Scan for the cell matching the given text and deliver its (X, Y) coordinate at center. 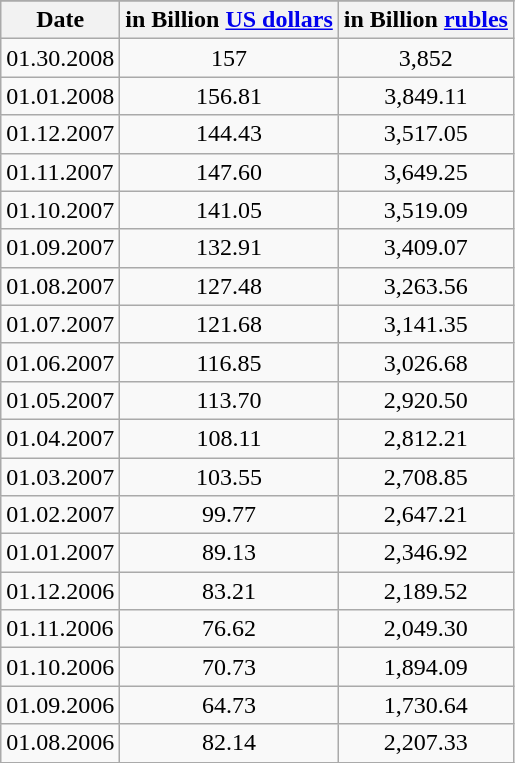
01.08.2007 (60, 286)
01.05.2007 (60, 400)
116.85 (229, 362)
Date (60, 20)
2,708.85 (426, 477)
3,517.05 (426, 134)
2,920.50 (426, 400)
01.06.2007 (60, 362)
103.55 (229, 477)
01.01.2007 (60, 553)
01.12.2006 (60, 591)
144.43 (229, 134)
82.14 (229, 743)
01.09.2007 (60, 248)
141.05 (229, 210)
156.81 (229, 96)
127.48 (229, 286)
2,346.92 (426, 553)
01.08.2006 (60, 743)
121.68 (229, 324)
01.07.2007 (60, 324)
01.03.2007 (60, 477)
3,519.09 (426, 210)
76.62 (229, 629)
2,049.30 (426, 629)
3,649.25 (426, 172)
89.13 (229, 553)
3,263.56 (426, 286)
01.02.2007 (60, 515)
1,894.09 (426, 667)
1,730.64 (426, 705)
99.77 (229, 515)
3,852 (426, 58)
2,647.21 (426, 515)
01.10.2006 (60, 667)
01.11.2007 (60, 172)
2,189.52 (426, 591)
01.04.2007 (60, 438)
in Billion US dollars (229, 20)
157 (229, 58)
147.60 (229, 172)
01.10.2007 (60, 210)
64.73 (229, 705)
108.11 (229, 438)
83.21 (229, 591)
01.01.2008 (60, 96)
in Billion rubles (426, 20)
01.09.2006 (60, 705)
2,812.21 (426, 438)
113.70 (229, 400)
3,409.07 (426, 248)
70.73 (229, 667)
2,207.33 (426, 743)
01.30.2008 (60, 58)
3,141.35 (426, 324)
3,849.11 (426, 96)
01.11.2006 (60, 629)
3,026.68 (426, 362)
132.91 (229, 248)
01.12.2007 (60, 134)
